Return (X, Y) of the center of cell containing provided text 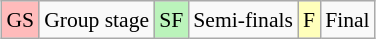
Group stage (96, 20)
Final (348, 20)
GS (20, 20)
SF (171, 20)
F (309, 20)
Semi-finals (243, 20)
